For the text-containing cell, return its midpoint in (x, y) coordinate format. 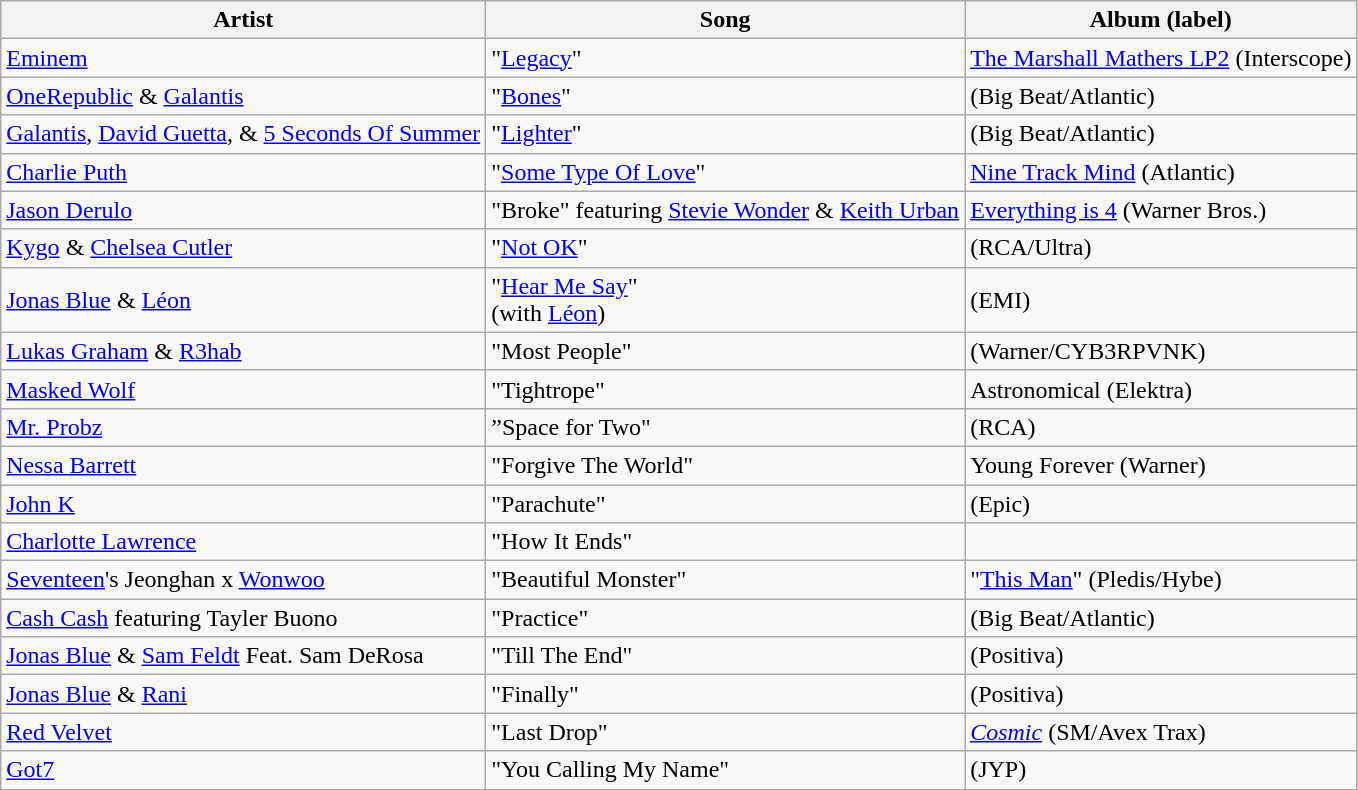
"Hear Me Say"(with Léon) (726, 300)
"Till The End" (726, 656)
"Legacy" (726, 58)
Cosmic (SM/Avex Trax) (1161, 732)
(RCA) (1161, 427)
Mr. Probz (244, 427)
Jason Derulo (244, 210)
Masked Wolf (244, 389)
Jonas Blue & Léon (244, 300)
"Tightrope" (726, 389)
"Bones" (726, 96)
Nine Track Mind (Atlantic) (1161, 172)
OneRepublic & Galantis (244, 96)
Eminem (244, 58)
Seventeen's Jeonghan x Wonwoo (244, 580)
Young Forever (Warner) (1161, 465)
Lukas Graham & R3hab (244, 351)
"Parachute" (726, 503)
"Last Drop" (726, 732)
John K (244, 503)
"You Calling My Name" (726, 770)
Album (label) (1161, 20)
"Some Type Of Love" (726, 172)
Jonas Blue & Rani (244, 694)
"Practice" (726, 618)
"How It Ends" (726, 542)
"Lighter" (726, 134)
Red Velvet (244, 732)
"Broke" featuring Stevie Wonder & Keith Urban (726, 210)
Got7 (244, 770)
Charlie Puth (244, 172)
Charlotte Lawrence (244, 542)
"Most People" (726, 351)
"This Man" (Pledis/Hybe) (1161, 580)
"Forgive The World" (726, 465)
Song (726, 20)
Kygo & Chelsea Cutler (244, 248)
Cash Cash featuring Tayler Buono (244, 618)
Nessa Barrett (244, 465)
(Epic) (1161, 503)
(RCA/Ultra) (1161, 248)
Galantis, David Guetta, & 5 Seconds Of Summer (244, 134)
Jonas Blue & Sam Feldt Feat. Sam DeRosa (244, 656)
"Not OK" (726, 248)
"Beautiful Monster" (726, 580)
”Space for Two" (726, 427)
(Warner/CYB3RPVNK) (1161, 351)
"Finally" (726, 694)
Astronomical (Elektra) (1161, 389)
(JYP) (1161, 770)
The Marshall Mathers LP2 (Interscope) (1161, 58)
Everything is 4 (Warner Bros.) (1161, 210)
(EMI) (1161, 300)
Artist (244, 20)
